Output the [X, Y] coordinate of the center of the cell containing the given text.  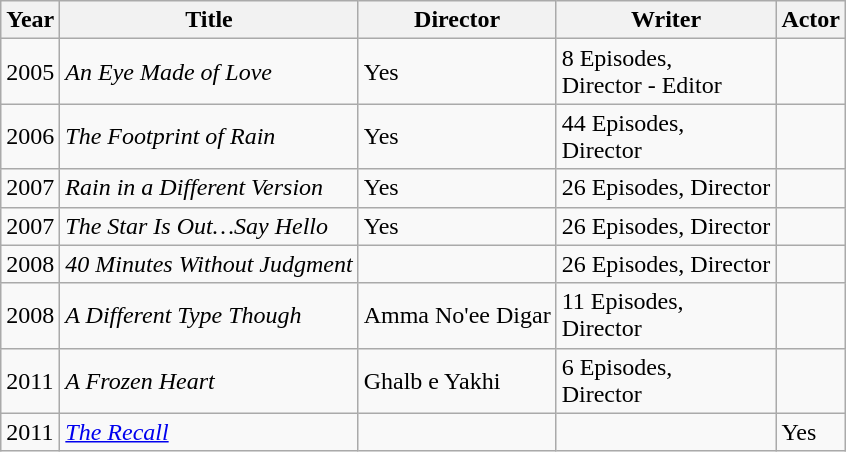
44 Episodes,Director [666, 136]
Title [209, 20]
Year [30, 20]
8 Episodes,Director - Editor [666, 72]
An Eye Made of Love [209, 72]
The Recall [209, 432]
The Star Is Out…Say Hello [209, 226]
Writer [666, 20]
Ghalb e Yakhi [457, 380]
Director [457, 20]
A Frozen Heart [209, 380]
6 Episodes,Director [666, 380]
The Footprint of Rain [209, 136]
11 Episodes,Director [666, 316]
Actor [811, 20]
A Different Type Though [209, 316]
Rain in a Different Version [209, 188]
40 Minutes Without Judgment [209, 264]
Amma No'ee Digar [457, 316]
2005 [30, 72]
2006 [30, 136]
